Capture the cell that displays the provided text and extract its [X, Y] central coordinate. 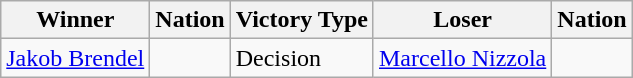
Marcello Nizzola [462, 58]
Victory Type [302, 20]
Loser [462, 20]
Winner [76, 20]
Jakob Brendel [76, 58]
Decision [302, 58]
